Detect which cell encompasses the target text, then output its (X, Y) center coordinate. 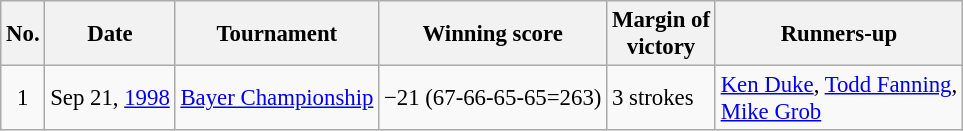
3 strokes (662, 98)
Bayer Championship (277, 98)
Margin ofvictory (662, 34)
−21 (67-66-65-65=263) (493, 98)
Ken Duke, Todd Fanning, Mike Grob (838, 98)
Sep 21, 1998 (110, 98)
No. (23, 34)
Tournament (277, 34)
Date (110, 34)
Runners-up (838, 34)
1 (23, 98)
Winning score (493, 34)
